Scan for the cell matching the given text and deliver its (x, y) coordinate at center. 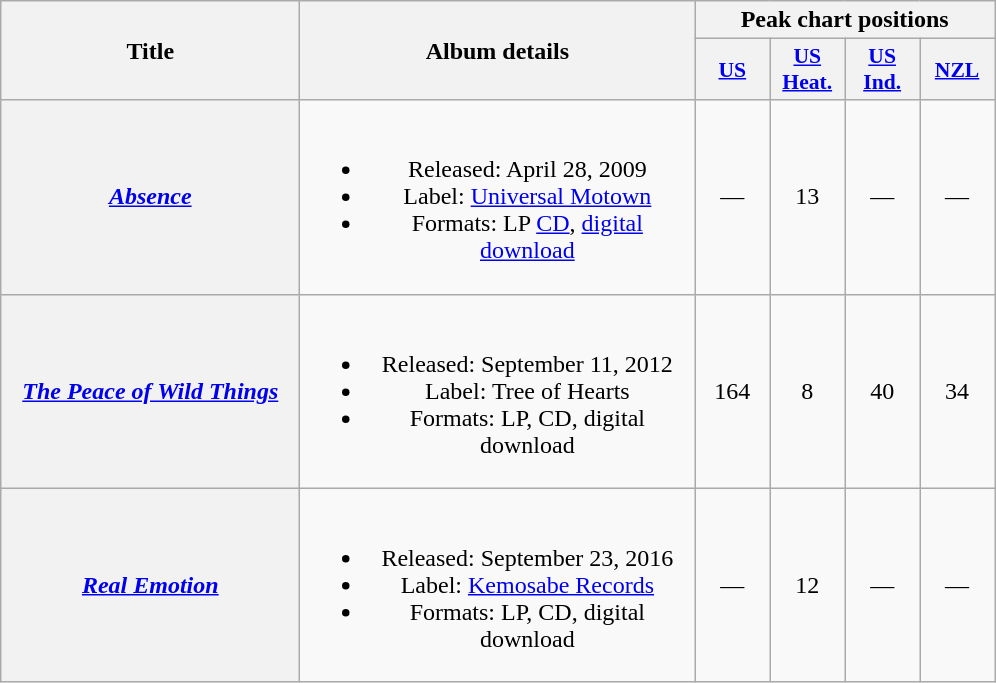
USHeat. (808, 70)
34 (958, 391)
Real Emotion (150, 585)
Released: September 11, 2012Label: Tree of HeartsFormats: LP, CD, digital download (498, 391)
8 (808, 391)
NZL (958, 70)
12 (808, 585)
Title (150, 50)
40 (882, 391)
Absence (150, 197)
US (732, 70)
Peak chart positions (845, 20)
13 (808, 197)
Released: September 23, 2016Label: Kemosabe RecordsFormats: LP, CD, digital download (498, 585)
The Peace of Wild Things (150, 391)
164 (732, 391)
Album details (498, 50)
USInd. (882, 70)
Released: April 28, 2009Label: Universal MotownFormats: LP CD, digital download (498, 197)
